Detect which cell encompasses the target text, then output its (x, y) center coordinate. 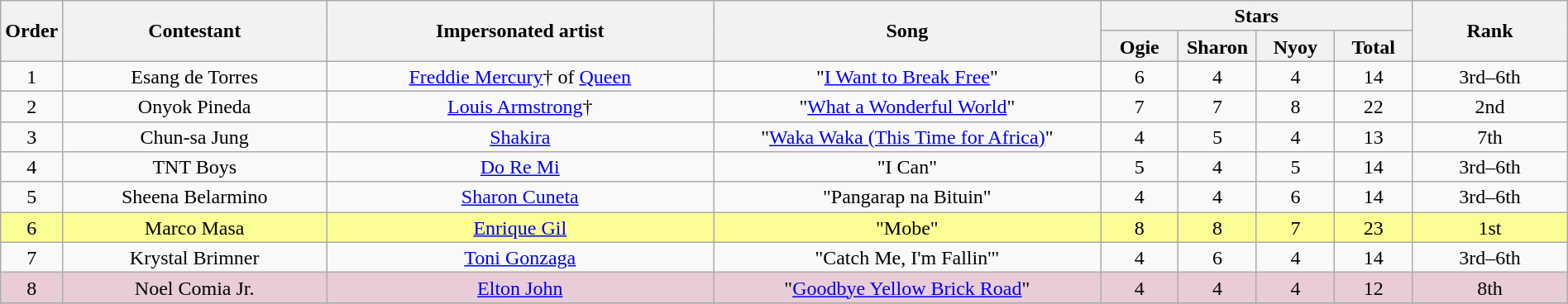
"Pangarap na Bituin" (907, 197)
Stars (1257, 17)
TNT Boys (195, 167)
Contestant (195, 31)
Enrique Gil (520, 228)
Toni Gonzaga (520, 258)
Impersonated artist (520, 31)
Ogie (1140, 46)
"Goodbye Yellow Brick Road" (907, 287)
Order (31, 31)
Shakira (520, 137)
2 (31, 106)
Chun-sa Jung (195, 137)
1 (31, 76)
2nd (1490, 106)
1st (1490, 228)
Sharon Cuneta (520, 197)
Marco Masa (195, 228)
"Catch Me, I'm Fallin'" (907, 258)
Song (907, 31)
Esang de Torres (195, 76)
"Mobe" (907, 228)
Freddie Mercury† of Queen (520, 76)
Rank (1490, 31)
23 (1374, 228)
Sheena Belarmino (195, 197)
8th (1490, 287)
7th (1490, 137)
"What a Wonderful World" (907, 106)
22 (1374, 106)
Total (1374, 46)
"I Want to Break Free" (907, 76)
Sharon (1217, 46)
13 (1374, 137)
Louis Armstrong† (520, 106)
Do Re Mi (520, 167)
Nyoy (1295, 46)
Elton John (520, 287)
12 (1374, 287)
"I Can" (907, 167)
"Waka Waka (This Time for Africa)" (907, 137)
Krystal Brimner (195, 258)
3 (31, 137)
Noel Comia Jr. (195, 287)
Onyok Pineda (195, 106)
